Pinpoint the cell where the given text exists, returning its (X, Y) midpoint coordinate. 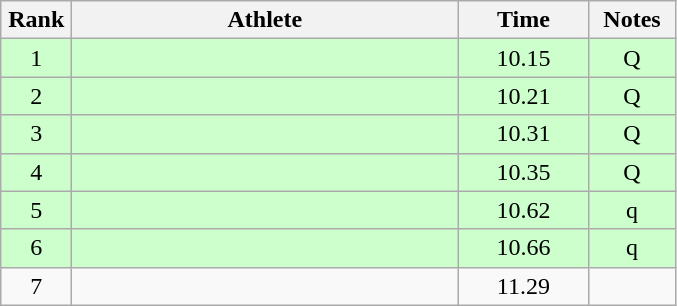
10.35 (524, 172)
Time (524, 20)
10.15 (524, 58)
3 (36, 134)
7 (36, 286)
10.31 (524, 134)
2 (36, 96)
Athlete (265, 20)
Rank (36, 20)
Notes (632, 20)
6 (36, 248)
1 (36, 58)
11.29 (524, 286)
4 (36, 172)
5 (36, 210)
10.62 (524, 210)
10.21 (524, 96)
10.66 (524, 248)
